For the text-containing cell, return its midpoint in (x, y) coordinate format. 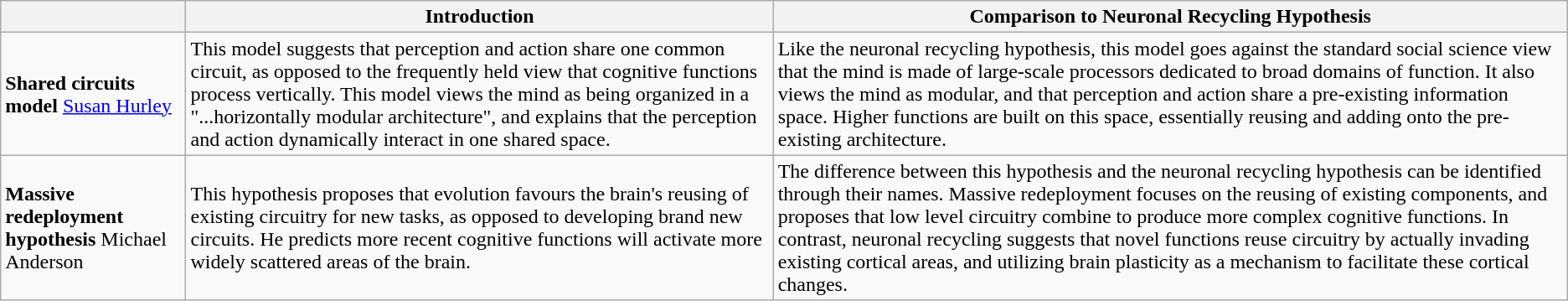
Shared circuits model Susan Hurley (94, 94)
Introduction (479, 17)
Massive redeployment hypothesis Michael Anderson (94, 228)
Comparison to Neuronal Recycling Hypothesis (1170, 17)
